Identify which cell holds the provided text, then report its [X, Y] central coordinate. 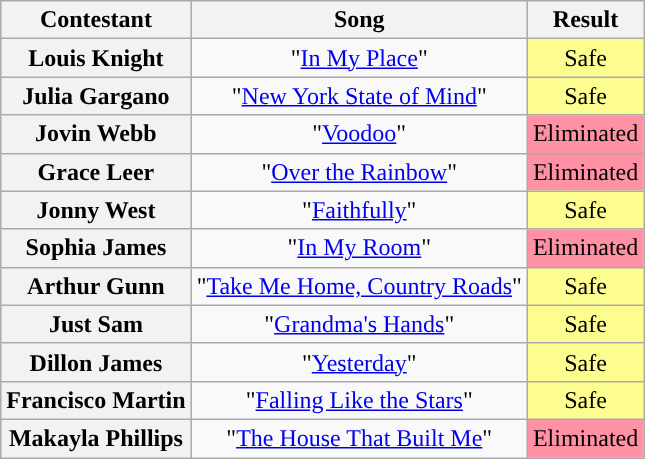
"Grandma's Hands" [359, 324]
"Over the Rainbow" [359, 172]
Dillon James [96, 362]
"Voodoo" [359, 134]
"In My Room" [359, 248]
Just Sam [96, 324]
Song [359, 20]
"Yesterday" [359, 362]
Result [585, 20]
"Falling Like the Stars" [359, 400]
Julia Gargano [96, 96]
Sophia James [96, 248]
Louis Knight [96, 58]
Contestant [96, 20]
Francisco Martin [96, 400]
"In My Place" [359, 58]
Grace Leer [96, 172]
"The House That Built Me" [359, 438]
Arthur Gunn [96, 286]
"Take Me Home, Country Roads" [359, 286]
"New York State of Mind" [359, 96]
Makayla Phillips [96, 438]
Jovin Webb [96, 134]
Jonny West [96, 210]
"Faithfully" [359, 210]
